Find where the given text appears and provide that cell's center as [x, y] coordinate. 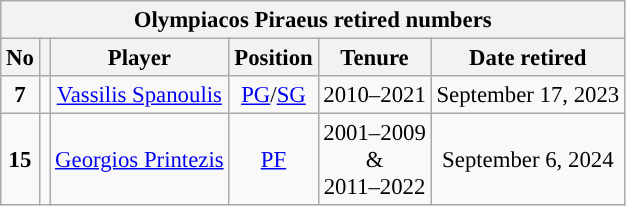
Date retired [528, 58]
7 [20, 95]
PG/SG [274, 95]
September 17, 2023 [528, 95]
No [20, 58]
Georgios Printezis [140, 160]
15 [20, 160]
Position [274, 58]
2010–2021 [374, 95]
PF [274, 160]
September 6, 2024 [528, 160]
2001–2009& 2011–2022 [374, 160]
Tenure [374, 58]
Player [140, 58]
Olympiacos Piraeus retired numbers [313, 20]
Vassilis Spanoulis [140, 95]
